Locate the cell with the specified text and output its [X, Y] center coordinate. 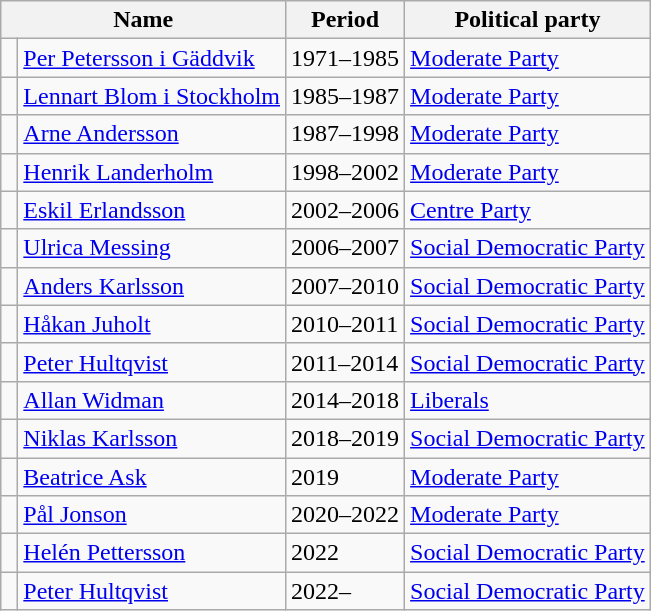
2019 [346, 477]
1985–1987 [346, 96]
1971–1985 [346, 58]
Name [144, 20]
2022 [346, 553]
2020–2022 [346, 515]
2007–2010 [346, 286]
Political party [528, 20]
Per Petersson i Gäddvik [152, 58]
Helén Pettersson [152, 553]
Centre Party [528, 210]
Period [346, 20]
Anders Karlsson [152, 286]
Håkan Juholt [152, 324]
Henrik Landerholm [152, 172]
Eskil Erlandsson [152, 210]
Ulrica Messing [152, 248]
1998–2002 [346, 172]
Pål Jonson [152, 515]
Niklas Karlsson [152, 438]
2002–2006 [346, 210]
2011–2014 [346, 362]
Allan Widman [152, 400]
2014–2018 [346, 400]
2018–2019 [346, 438]
2006–2007 [346, 248]
Liberals [528, 400]
2010–2011 [346, 324]
Beatrice Ask [152, 477]
1987–1998 [346, 134]
2022– [346, 591]
Lennart Blom i Stockholm [152, 96]
Arne Andersson [152, 134]
